Search for the cell housing the specified text and yield its [X, Y] center coordinate. 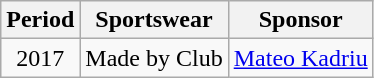
Period [40, 20]
Made by Club [154, 58]
Sponsor [300, 20]
2017 [40, 58]
Sportswear [154, 20]
Mateo Kadriu [300, 58]
